Find where the given text appears and provide that cell's center as (x, y) coordinate. 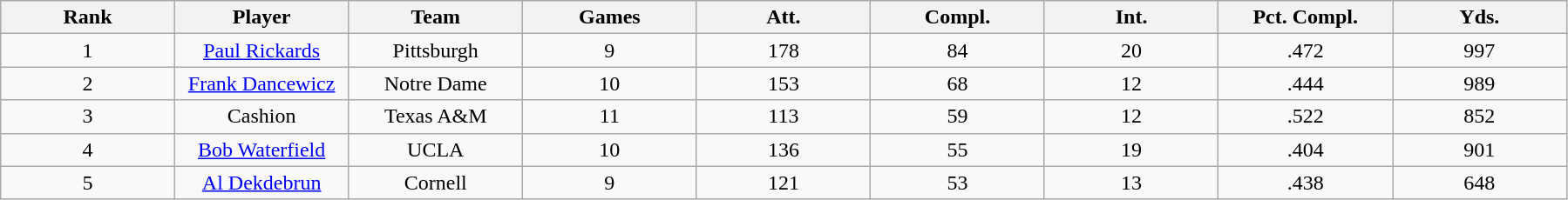
55 (958, 150)
Player (261, 17)
Cashion (261, 117)
59 (958, 117)
Yds. (1480, 17)
648 (1480, 183)
Texas A&M (436, 117)
Pct. Compl. (1306, 17)
989 (1480, 83)
Notre Dame (436, 83)
19 (1131, 150)
.522 (1306, 117)
UCLA (436, 150)
997 (1480, 50)
Int. (1131, 17)
Paul Rickards (261, 50)
.444 (1306, 83)
121 (784, 183)
Games (610, 17)
901 (1480, 150)
Rank (88, 17)
13 (1131, 183)
1 (88, 50)
Pittsburgh (436, 50)
153 (784, 83)
84 (958, 50)
852 (1480, 117)
.438 (1306, 183)
5 (88, 183)
2 (88, 83)
113 (784, 117)
4 (88, 150)
.404 (1306, 150)
Cornell (436, 183)
Al Dekdebrun (261, 183)
Team (436, 17)
3 (88, 117)
68 (958, 83)
Att. (784, 17)
Compl. (958, 17)
178 (784, 50)
11 (610, 117)
Bob Waterfield (261, 150)
.472 (1306, 50)
20 (1131, 50)
Frank Dancewicz (261, 83)
136 (784, 150)
53 (958, 183)
